From the cell containing the given text, extract its center point as (x, y) coordinate. 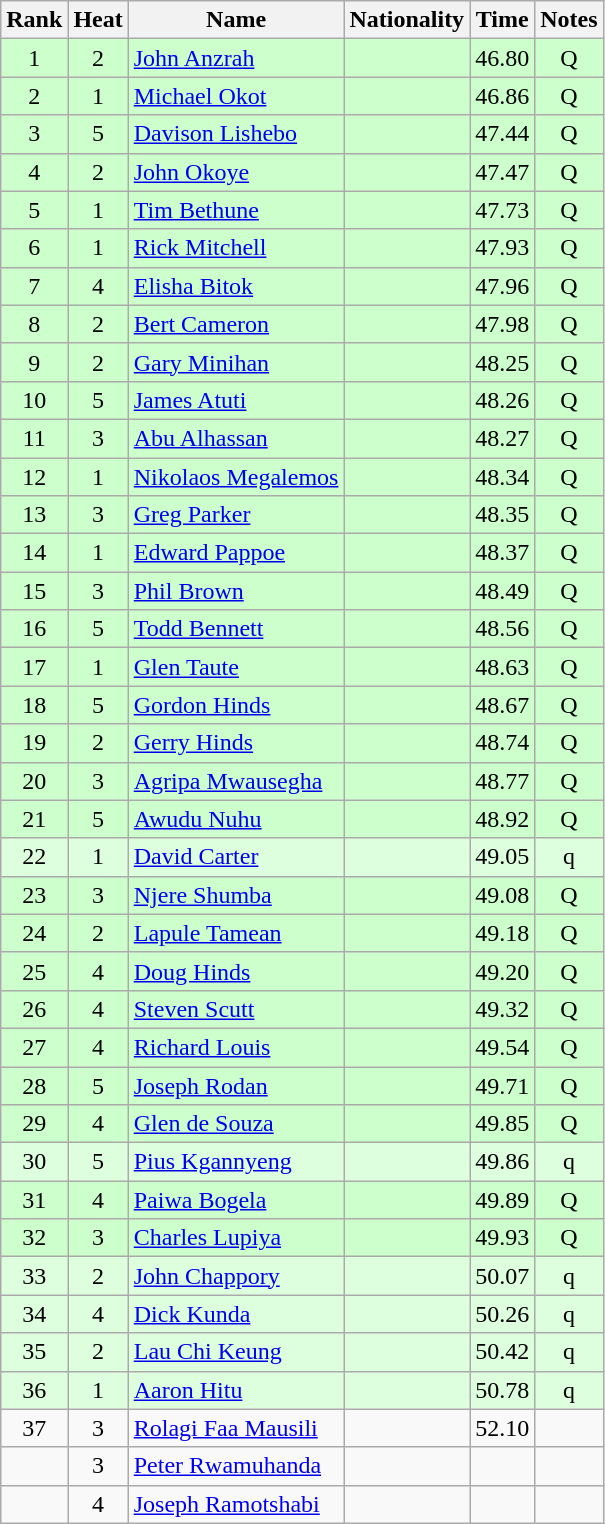
Name (236, 20)
Bert Cameron (236, 324)
49.05 (502, 857)
32 (34, 1238)
Lapule Tamean (236, 933)
48.67 (502, 705)
47.96 (502, 286)
27 (34, 1047)
Todd Bennett (236, 629)
47.98 (502, 324)
48.77 (502, 781)
49.18 (502, 933)
Pius Kgannyeng (236, 1162)
Rick Mitchell (236, 248)
48.34 (502, 477)
Glen Taute (236, 667)
Nationality (407, 20)
18 (34, 705)
16 (34, 629)
49.32 (502, 1009)
50.07 (502, 1276)
48.25 (502, 362)
Steven Scutt (236, 1009)
Gerry Hinds (236, 743)
19 (34, 743)
Rolagi Faa Mausili (236, 1428)
14 (34, 553)
Tim Bethune (236, 210)
8 (34, 324)
Michael Okot (236, 96)
49.93 (502, 1238)
52.10 (502, 1428)
Phil Brown (236, 591)
50.26 (502, 1314)
Njere Shumba (236, 895)
Glen de Souza (236, 1124)
Awudu Nuhu (236, 819)
6 (34, 248)
21 (34, 819)
Abu Alhassan (236, 438)
Greg Parker (236, 515)
48.56 (502, 629)
Doug Hinds (236, 971)
48.27 (502, 438)
49.89 (502, 1200)
Davison Lishebo (236, 134)
James Atuti (236, 400)
Peter Rwamuhanda (236, 1466)
John Okoye (236, 172)
Notes (569, 20)
33 (34, 1276)
37 (34, 1428)
28 (34, 1085)
48.37 (502, 553)
48.92 (502, 819)
David Carter (236, 857)
Gary Minihan (236, 362)
47.47 (502, 172)
17 (34, 667)
Nikolaos Megalemos (236, 477)
49.08 (502, 895)
48.74 (502, 743)
26 (34, 1009)
John Chappory (236, 1276)
48.35 (502, 515)
50.42 (502, 1352)
Dick Kunda (236, 1314)
47.44 (502, 134)
Rank (34, 20)
Heat (98, 20)
13 (34, 515)
48.49 (502, 591)
22 (34, 857)
Joseph Ramotshabi (236, 1504)
Elisha Bitok (236, 286)
35 (34, 1352)
7 (34, 286)
29 (34, 1124)
25 (34, 971)
Agripa Mwausegha (236, 781)
47.73 (502, 210)
Paiwa Bogela (236, 1200)
Lau Chi Keung (236, 1352)
46.80 (502, 58)
Edward Pappoe (236, 553)
Charles Lupiya (236, 1238)
46.86 (502, 96)
50.78 (502, 1390)
49.85 (502, 1124)
Aaron Hitu (236, 1390)
47.93 (502, 248)
11 (34, 438)
12 (34, 477)
9 (34, 362)
Time (502, 20)
John Anzrah (236, 58)
48.26 (502, 400)
34 (34, 1314)
49.86 (502, 1162)
30 (34, 1162)
48.63 (502, 667)
49.71 (502, 1085)
36 (34, 1390)
Joseph Rodan (236, 1085)
49.20 (502, 971)
15 (34, 591)
49.54 (502, 1047)
31 (34, 1200)
Richard Louis (236, 1047)
10 (34, 400)
Gordon Hinds (236, 705)
20 (34, 781)
23 (34, 895)
24 (34, 933)
